Identify which cell holds the provided text, then report its (X, Y) central coordinate. 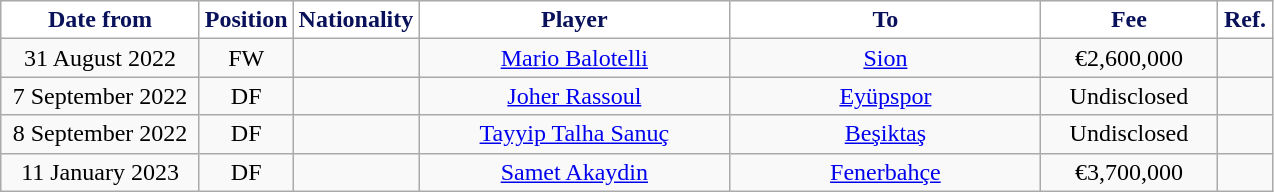
Nationality (356, 20)
Fee (1129, 20)
Beşiktaş (886, 134)
Sion (886, 58)
Mario Balotelli (574, 58)
To (886, 20)
Samet Akaydin (574, 172)
€3,700,000 (1129, 172)
FW (246, 58)
Eyüpspor (886, 96)
Tayyip Talha Sanuç (574, 134)
Joher Rassoul (574, 96)
Player (574, 20)
Date from (100, 20)
31 August 2022 (100, 58)
Fenerbahçe (886, 172)
Position (246, 20)
€2,600,000 (1129, 58)
11 January 2023 (100, 172)
8 September 2022 (100, 134)
Ref. (1245, 20)
7 September 2022 (100, 96)
